For the text-containing cell, return its midpoint in [x, y] coordinate format. 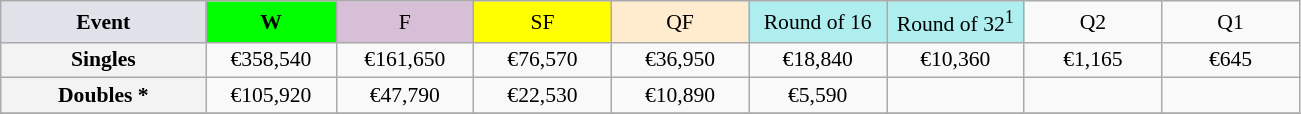
Round of 16 [818, 22]
SF [543, 22]
€76,570 [543, 60]
€1,165 [1093, 60]
Q2 [1093, 22]
€105,920 [271, 96]
F [405, 22]
W [271, 22]
Doubles * [104, 96]
Event [104, 22]
€47,790 [405, 96]
€645 [1231, 60]
Round of 321 [955, 22]
Q1 [1231, 22]
€10,890 [680, 96]
QF [680, 22]
€358,540 [271, 60]
€161,650 [405, 60]
€10,360 [955, 60]
Singles [104, 60]
€18,840 [818, 60]
€5,590 [818, 96]
€22,530 [543, 96]
€36,950 [680, 60]
